Locate the cell with the specified text and output its (x, y) center coordinate. 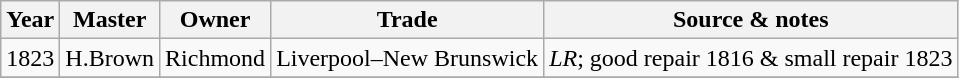
H.Brown (110, 58)
Source & notes (751, 20)
Owner (216, 20)
Master (110, 20)
LR; good repair 1816 & small repair 1823 (751, 58)
Year (30, 20)
Richmond (216, 58)
Liverpool–New Brunswick (408, 58)
Trade (408, 20)
1823 (30, 58)
